Return (x, y) of the center of cell containing provided text 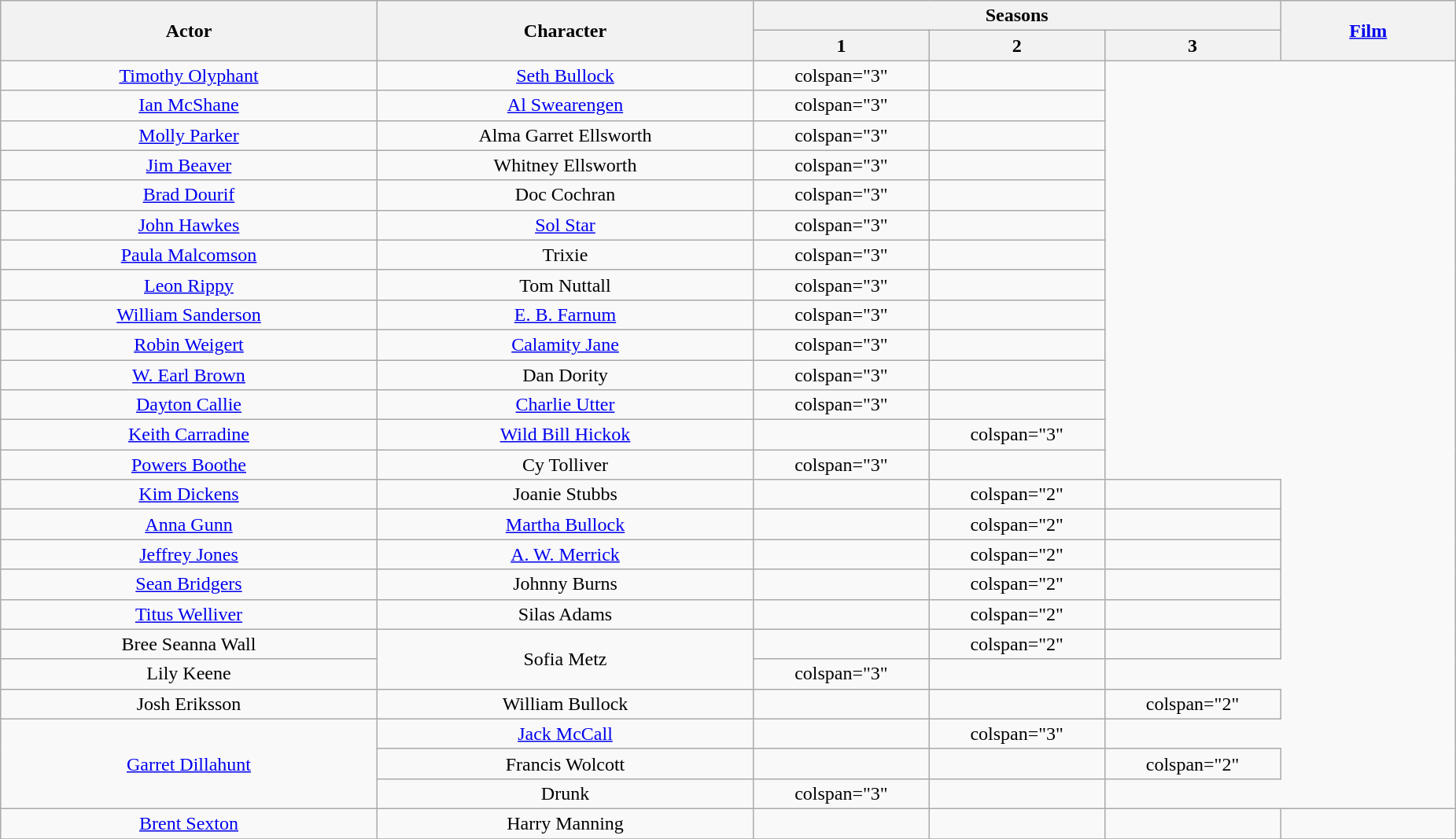
Kim Dickens (189, 495)
Martha Bullock (565, 524)
Silas Adams (565, 614)
Sofia Metz (565, 659)
Harry Manning (565, 823)
Titus Welliver (189, 614)
1 (842, 46)
Timothy Olyphant (189, 75)
Seth Bullock (565, 75)
Paula Malcomson (189, 255)
Doc Cochran (565, 195)
Robin Weigert (189, 344)
Brent Sexton (189, 823)
E. B. Farnum (565, 315)
Trixie (565, 255)
John Hawkes (189, 225)
Jack McCall (565, 734)
Josh Eriksson (189, 704)
Dayton Callie (189, 405)
Seasons (1017, 16)
Leon Rippy (189, 285)
Tom Nuttall (565, 285)
Lily Keene (189, 674)
Brad Dourif (189, 195)
Keith Carradine (189, 435)
Cy Tolliver (565, 465)
Whitney Ellsworth (565, 165)
Al Swearengen (565, 105)
3 (1192, 46)
Jim Beaver (189, 165)
Francis Wolcott (565, 764)
William Bullock (565, 704)
Sean Bridgers (189, 584)
Alma Garret Ellsworth (565, 135)
W. Earl Brown (189, 375)
Dan Dority (565, 375)
Powers Boothe (189, 465)
Actor (189, 31)
Jeffrey Jones (189, 554)
Character (565, 31)
Charlie Utter (565, 405)
A. W. Merrick (565, 554)
Anna Gunn (189, 524)
Garret Dillahunt (189, 764)
Calamity Jane (565, 344)
Wild Bill Hickok (565, 435)
Bree Seanna Wall (189, 644)
Sol Star (565, 225)
Ian McShane (189, 105)
Molly Parker (189, 135)
2 (1016, 46)
Drunk (565, 793)
Joanie Stubbs (565, 495)
William Sanderson (189, 315)
Film (1369, 31)
Johnny Burns (565, 584)
